Return the [X, Y] coordinate for the center point of the cell that contains the specified text.  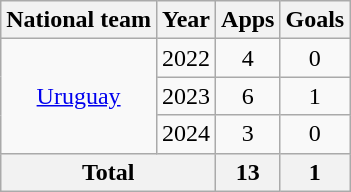
Apps [248, 20]
National team [79, 20]
Total [108, 172]
2022 [186, 58]
Year [186, 20]
6 [248, 96]
13 [248, 172]
2024 [186, 134]
4 [248, 58]
3 [248, 134]
Uruguay [79, 96]
Goals [315, 20]
2023 [186, 96]
